Return [X, Y] of the center of cell containing provided text 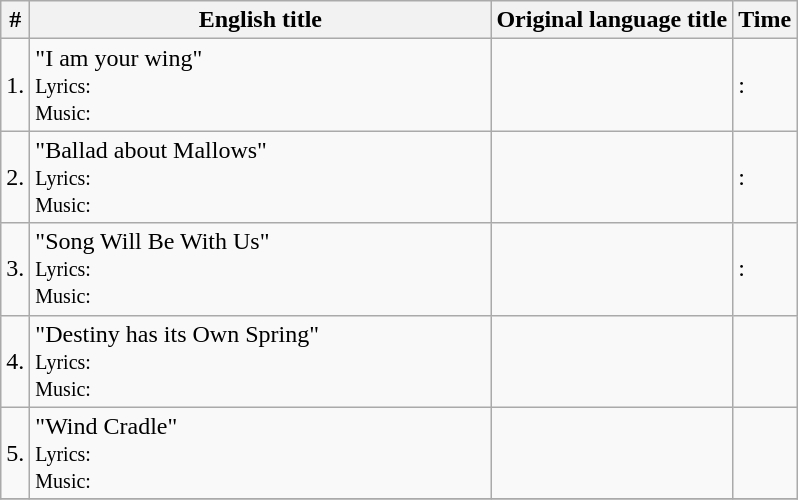
Original language title [612, 20]
4. [16, 361]
English title [260, 20]
"Song Will Be With Us"Lyrics: Music: [260, 269]
# [16, 20]
"Ballad about Mallows"Lyrics: Music: [260, 177]
"I am your wing"Lyrics: Music: [260, 85]
5. [16, 453]
"Destiny has its Own Spring"Lyrics: Music: [260, 361]
"Wind Cradle"Lyrics: Music: [260, 453]
Time [765, 20]
3. [16, 269]
1. [16, 85]
2. [16, 177]
